Detect which cell encompasses the target text, then output its [x, y] center coordinate. 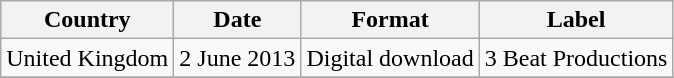
2 June 2013 [238, 58]
3 Beat Productions [576, 58]
Digital download [390, 58]
Date [238, 20]
Format [390, 20]
United Kingdom [88, 58]
Label [576, 20]
Country [88, 20]
